Output the [x, y] coordinate of the center of the cell containing the given text.  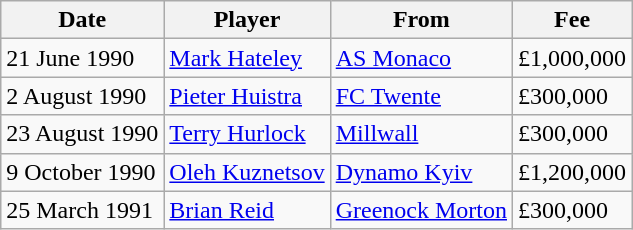
9 October 1990 [82, 172]
Fee [572, 20]
FC Twente [421, 96]
Pieter Huistra [247, 96]
21 June 1990 [82, 58]
From [421, 20]
Greenock Morton [421, 210]
£1,200,000 [572, 172]
Oleh Kuznetsov [247, 172]
Date [82, 20]
AS Monaco [421, 58]
25 March 1991 [82, 210]
23 August 1990 [82, 134]
Terry Hurlock [247, 134]
Dynamo Kyiv [421, 172]
Player [247, 20]
Mark Hateley [247, 58]
2 August 1990 [82, 96]
Millwall [421, 134]
£1,000,000 [572, 58]
Brian Reid [247, 210]
